Find where the given text appears and provide that cell's center as [x, y] coordinate. 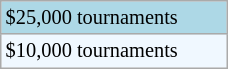
$25,000 tournaments [114, 17]
$10,000 tournaments [114, 51]
